From the cell containing the given text, extract its center point as [X, Y] coordinate. 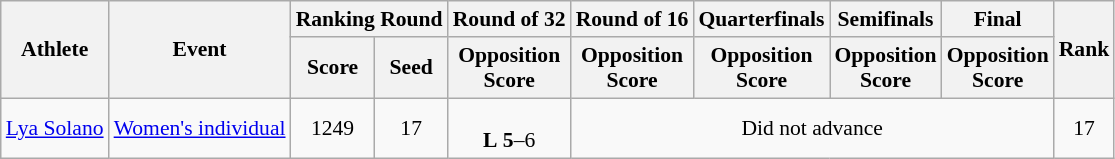
Score [333, 68]
Round of 32 [510, 19]
Women's individual [200, 128]
Ranking Round [370, 19]
Lya Solano [55, 128]
Rank [1084, 50]
Final [998, 19]
Semifinals [886, 19]
L 5–6 [510, 128]
Athlete [55, 50]
Quarterfinals [761, 19]
1249 [333, 128]
Seed [412, 68]
Did not advance [812, 128]
Round of 16 [632, 19]
Event [200, 50]
